For the text-containing cell, return its midpoint in [X, Y] coordinate format. 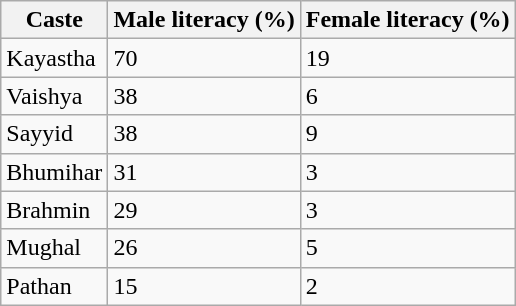
29 [204, 210]
Male literacy (%) [204, 20]
19 [408, 58]
Mughal [54, 248]
9 [408, 134]
6 [408, 96]
Sayyid [54, 134]
15 [204, 286]
70 [204, 58]
Vaishya [54, 96]
2 [408, 286]
Bhumihar [54, 172]
31 [204, 172]
Caste [54, 20]
Female literacy (%) [408, 20]
Kayastha [54, 58]
26 [204, 248]
5 [408, 248]
Brahmin [54, 210]
Pathan [54, 286]
